Search for the cell housing the specified text and yield its [X, Y] center coordinate. 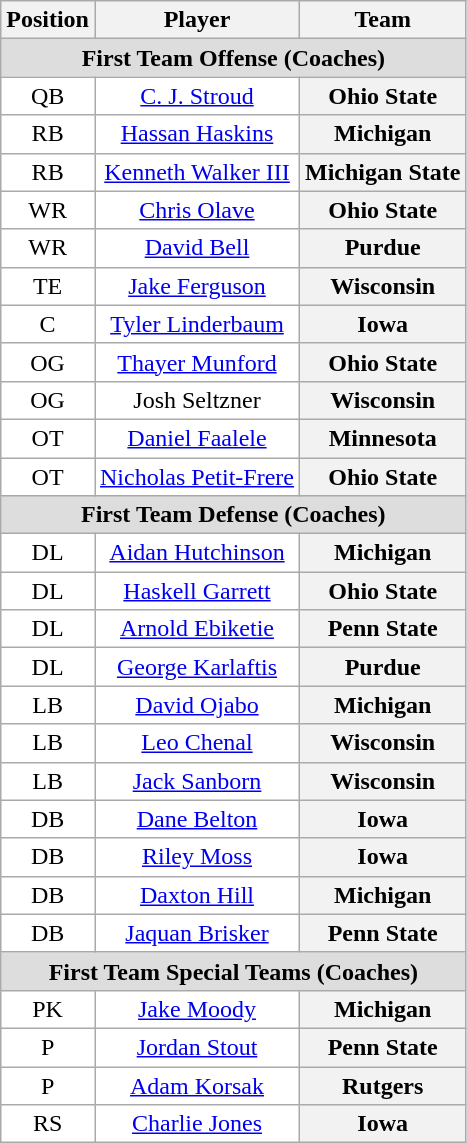
Josh Seltzner [196, 400]
PK [48, 1009]
Minnesota [383, 438]
C. J. Stroud [196, 96]
Daniel Faalele [196, 438]
Jack Sanborn [196, 781]
TE [48, 286]
Position [48, 20]
Dane Belton [196, 819]
David Bell [196, 248]
Jordan Stout [196, 1047]
Michigan State [383, 172]
Jaquan Brisker [196, 933]
RS [48, 1124]
Aidan Hutchinson [196, 553]
Kenneth Walker III [196, 172]
Player [196, 20]
George Karlaftis [196, 667]
Thayer Munford [196, 362]
C [48, 324]
Tyler Linderbaum [196, 324]
Nicholas Petit-Frere [196, 477]
Haskell Garrett [196, 591]
Riley Moss [196, 857]
Team [383, 20]
First Team Special Teams (Coaches) [234, 971]
Charlie Jones [196, 1124]
Hassan Haskins [196, 134]
First Team Defense (Coaches) [234, 515]
Arnold Ebiketie [196, 629]
Chris Olave [196, 210]
Rutgers [383, 1085]
QB [48, 96]
David Ojabo [196, 705]
Jake Ferguson [196, 286]
Jake Moody [196, 1009]
First Team Offense (Coaches) [234, 58]
Daxton Hill [196, 895]
Adam Korsak [196, 1085]
Leo Chenal [196, 743]
